Determine the (x, y) coordinate at the center of the cell enclosing the given text.  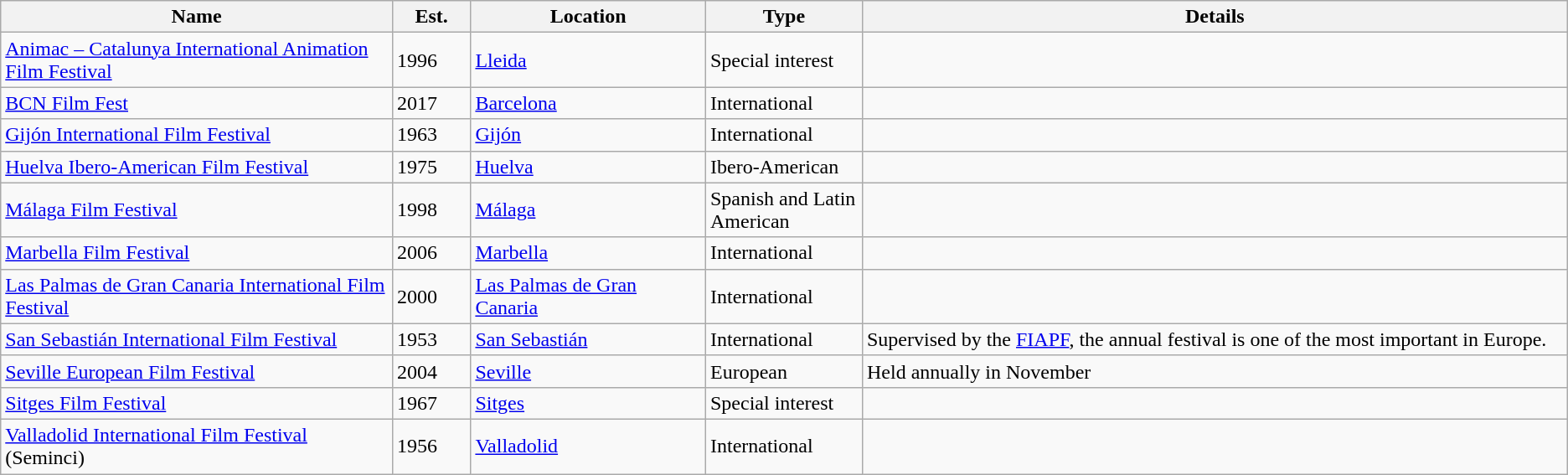
Sitges (588, 403)
Málaga (588, 209)
1996 (431, 60)
Las Palmas de Gran Canaria International Film Festival (197, 297)
Held annually in November (1215, 371)
1953 (431, 339)
Lleida (588, 60)
Las Palmas de Gran Canaria (588, 297)
Details (1215, 17)
European (784, 371)
Supervised by the FIAPF, the annual festival is one of the most important in Europe. (1215, 339)
Spanish and Latin American (784, 209)
2004 (431, 371)
Est. (431, 17)
2006 (431, 253)
San Sebastián (588, 339)
Gijón International Film Festival (197, 135)
Sitges Film Festival (197, 403)
Marbella (588, 253)
BCN Film Fest (197, 103)
Gijón (588, 135)
Type (784, 17)
Huelva Ibero-American Film Festival (197, 167)
Ibero-American (784, 167)
Marbella Film Festival (197, 253)
1963 (431, 135)
Huelva (588, 167)
1967 (431, 403)
Valladolid (588, 446)
Málaga Film Festival (197, 209)
Seville European Film Festival (197, 371)
Valladolid International Film Festival (Seminci) (197, 446)
1975 (431, 167)
San Sebastián International Film Festival (197, 339)
Barcelona (588, 103)
Animac – Catalunya International Animation Film Festival (197, 60)
2000 (431, 297)
1956 (431, 446)
Seville (588, 371)
2017 (431, 103)
Name (197, 17)
Location (588, 17)
1998 (431, 209)
